Pinpoint the cell where the given text exists, returning its [X, Y] midpoint coordinate. 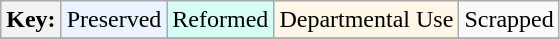
Scrapped [509, 20]
Key: [31, 20]
Preserved [114, 20]
Departmental Use [366, 20]
Reformed [220, 20]
